Return [X, Y] of the center of cell containing provided text 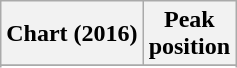
Peak position [189, 34]
Chart (2016) [72, 34]
